Locate the cell with the specified text and output its [X, Y] center coordinate. 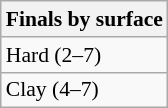
Finals by surface [84, 19]
Hard (2–7) [84, 55]
Clay (4–7) [84, 90]
